Locate the cell with the specified text and output its [X, Y] center coordinate. 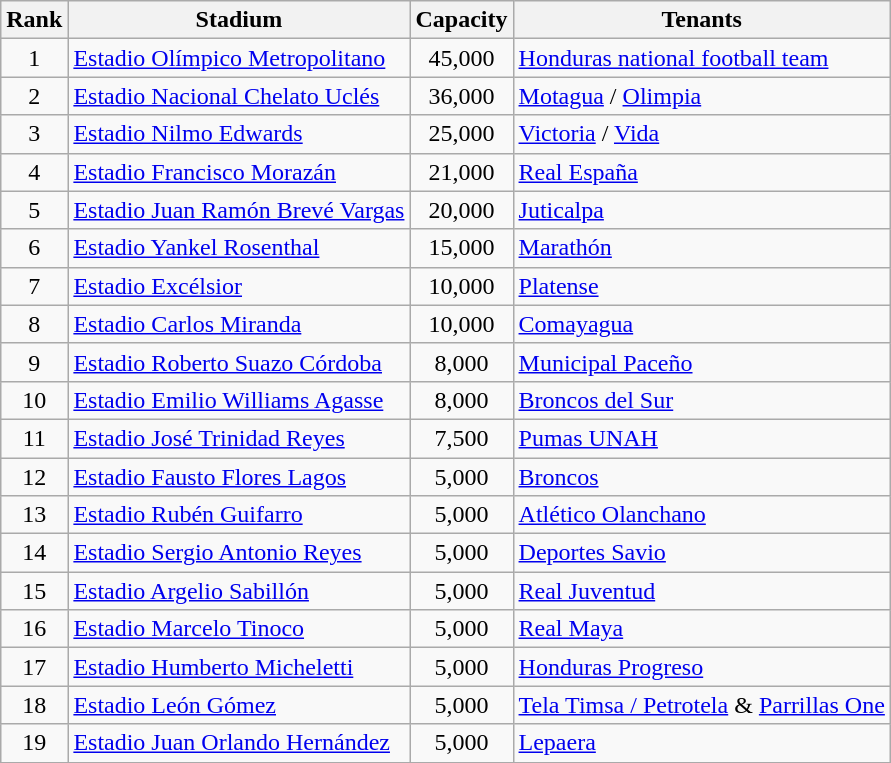
1 [34, 58]
7,500 [462, 438]
Juticalpa [702, 210]
Estadio José Trinidad Reyes [239, 438]
16 [34, 629]
36,000 [462, 96]
Estadio Olímpico Metropolitano [239, 58]
45,000 [462, 58]
Tenants [702, 20]
Tela Timsa / Petrotela & Parrillas One [702, 705]
Estadio Argelio Sabillón [239, 591]
12 [34, 477]
6 [34, 248]
Estadio Fausto Flores Lagos [239, 477]
Honduras Progreso [702, 667]
14 [34, 553]
2 [34, 96]
21,000 [462, 172]
25,000 [462, 134]
Platense [702, 286]
5 [34, 210]
Estadio Yankel Rosenthal [239, 248]
Victoria / Vida [702, 134]
Estadio Nacional Chelato Uclés [239, 96]
Lepaera [702, 743]
18 [34, 705]
Estadio Nilmo Edwards [239, 134]
Comayagua [702, 324]
8 [34, 324]
Municipal Paceño [702, 362]
Estadio Emilio Williams Agasse [239, 400]
11 [34, 438]
Pumas UNAH [702, 438]
Capacity [462, 20]
Honduras national football team [702, 58]
Real Maya [702, 629]
15,000 [462, 248]
Estadio Roberto Suazo Córdoba [239, 362]
Atlético Olanchano [702, 515]
Real Juventud [702, 591]
13 [34, 515]
Estadio Juan Ramón Brevé Vargas [239, 210]
Marathón [702, 248]
4 [34, 172]
Estadio Francisco Morazán [239, 172]
17 [34, 667]
Deportes Savio [702, 553]
Rank [34, 20]
10 [34, 400]
Stadium [239, 20]
Broncos [702, 477]
Estadio León Gómez [239, 705]
3 [34, 134]
Estadio Excélsior [239, 286]
Estadio Sergio Antonio Reyes [239, 553]
19 [34, 743]
Estadio Humberto Micheletti [239, 667]
Estadio Carlos Miranda [239, 324]
Motagua / Olimpia [702, 96]
Real España [702, 172]
20,000 [462, 210]
7 [34, 286]
Estadio Marcelo Tinoco [239, 629]
9 [34, 362]
15 [34, 591]
Broncos del Sur [702, 400]
Estadio Juan Orlando Hernández [239, 743]
Estadio Rubén Guifarro [239, 515]
